Detect which cell encompasses the target text, then output its [X, Y] center coordinate. 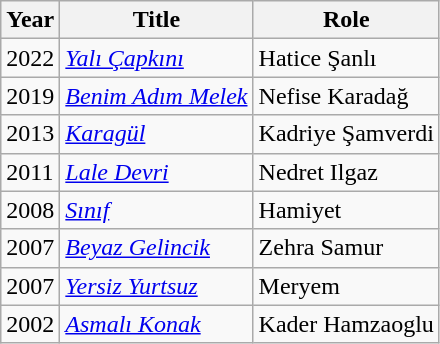
Lale Devri [156, 172]
Nedret Ilgaz [346, 172]
Asmalı Konak [156, 324]
2013 [30, 134]
Beyaz Gelincik [156, 248]
Zehra Samur [346, 248]
Benim Adım Melek [156, 96]
Hatice Şanlı [346, 58]
Kadriye Şamverdi [346, 134]
Sınıf [156, 210]
Title [156, 20]
Meryem [346, 286]
Karagül [156, 134]
Yersiz Yurtsuz [156, 286]
Kader Hamzaoglu [346, 324]
2019 [30, 96]
Year [30, 20]
2008 [30, 210]
2011 [30, 172]
Nefise Karadağ [346, 96]
Role [346, 20]
2002 [30, 324]
Yalı Çapkını [156, 58]
2022 [30, 58]
Hamiyet [346, 210]
